Extract the (X, Y) coordinate from the center of the cell holding the provided text.  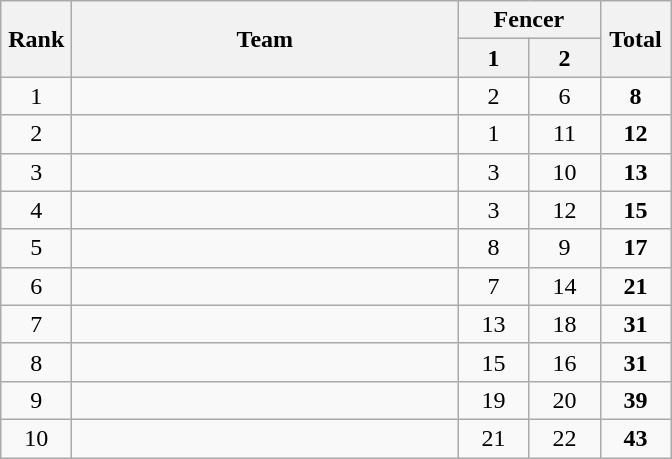
5 (36, 248)
11 (564, 134)
Fencer (529, 20)
20 (564, 400)
43 (636, 438)
4 (36, 210)
39 (636, 400)
19 (494, 400)
22 (564, 438)
14 (564, 286)
Total (636, 39)
16 (564, 362)
Team (265, 39)
Rank (36, 39)
18 (564, 324)
17 (636, 248)
